From the cell containing the given text, extract its center point as (x, y) coordinate. 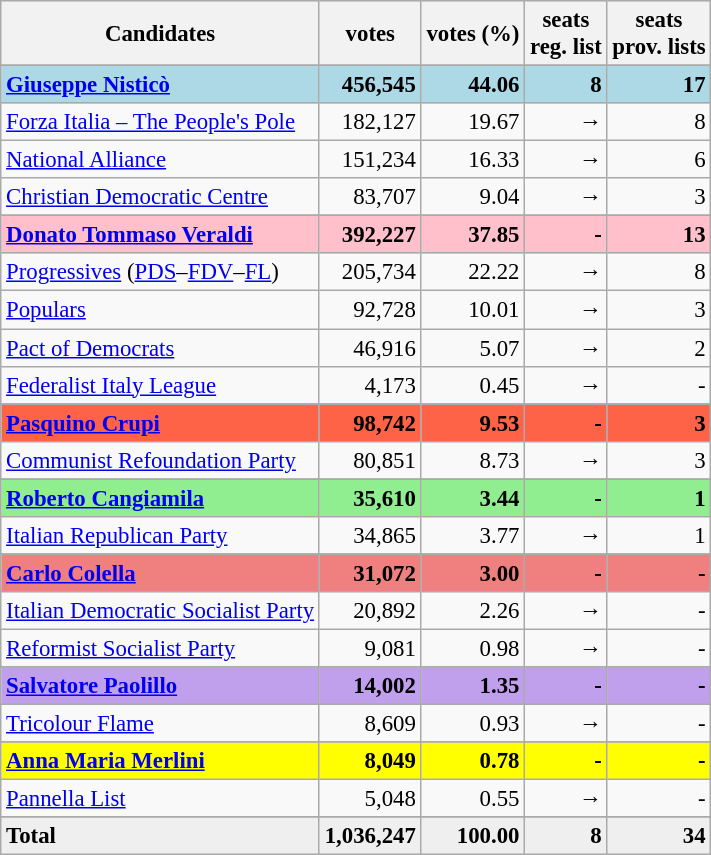
votes (%) (473, 34)
Anna Maria Merlini (160, 761)
Pannella List (160, 799)
14,002 (370, 686)
Pact of Democrats (160, 348)
3.77 (473, 536)
8,049 (370, 761)
Federalist Italy League (160, 385)
Salvatore Paolillo (160, 686)
92,728 (370, 310)
Forza Italia – The People's Pole (160, 122)
392,227 (370, 235)
Reformist Socialist Party (160, 648)
4,173 (370, 385)
0.55 (473, 799)
Giuseppe Nisticò (160, 85)
Tricolour Flame (160, 724)
456,545 (370, 85)
0.93 (473, 724)
Pasquino Crupi (160, 423)
16.33 (473, 160)
6 (659, 160)
8,609 (370, 724)
9,081 (370, 648)
83,707 (370, 197)
2.26 (473, 611)
205,734 (370, 273)
Donato Tommaso Veraldi (160, 235)
Italian Democratic Socialist Party (160, 611)
Candidates (160, 34)
1,036,247 (370, 836)
Christian Democratic Centre (160, 197)
34 (659, 836)
98,742 (370, 423)
0.98 (473, 648)
35,610 (370, 498)
22.22 (473, 273)
10.01 (473, 310)
8.73 (473, 460)
seatsprov. lists (659, 34)
5,048 (370, 799)
1.35 (473, 686)
151,234 (370, 160)
5.07 (473, 348)
3.44 (473, 498)
9.04 (473, 197)
182,127 (370, 122)
2 (659, 348)
37.85 (473, 235)
Roberto Cangiamila (160, 498)
Communist Refoundation Party (160, 460)
3.00 (473, 573)
13 (659, 235)
31,072 (370, 573)
34,865 (370, 536)
Italian Republican Party (160, 536)
17 (659, 85)
votes (370, 34)
National Alliance (160, 160)
46,916 (370, 348)
0.78 (473, 761)
seatsreg. list (566, 34)
Carlo Colella (160, 573)
9.53 (473, 423)
20,892 (370, 611)
44.06 (473, 85)
100.00 (473, 836)
0.45 (473, 385)
19.67 (473, 122)
80,851 (370, 460)
Progressives (PDS–FDV–FL) (160, 273)
Total (160, 836)
Populars (160, 310)
